Determine the [x, y] coordinate at the center of the cell enclosing the given text.  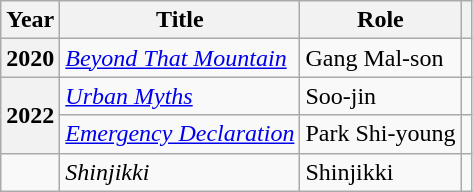
Role [380, 20]
Urban Myths [180, 96]
Year [30, 20]
Beyond That Mountain [180, 58]
Park Shi-young [380, 134]
2022 [30, 115]
2020 [30, 58]
Emergency Declaration [180, 134]
Soo-jin [380, 96]
Gang Mal-son [380, 58]
Title [180, 20]
